Determine the [X, Y] coordinate at the center of the cell enclosing the given text.  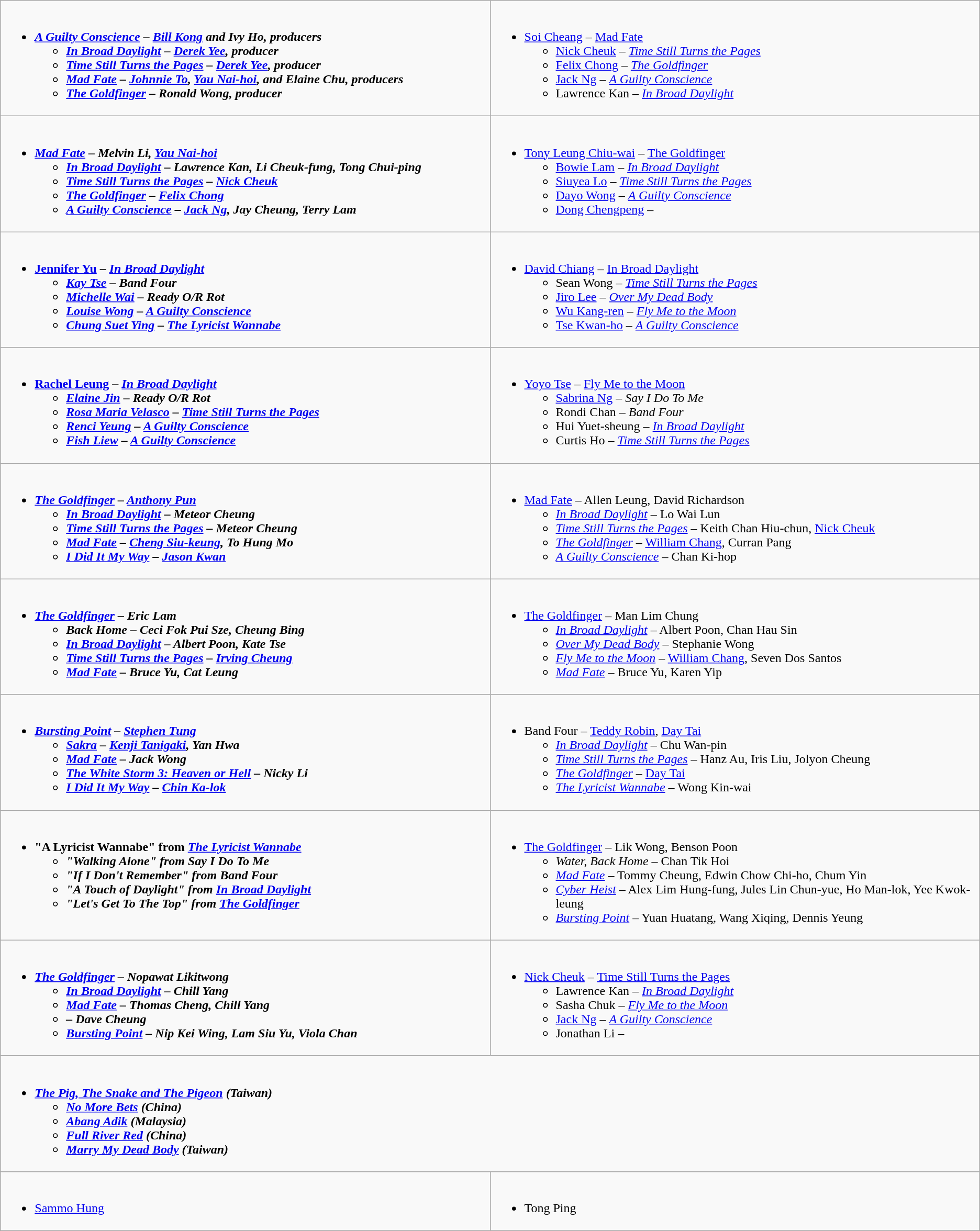
Nick Cheuk – Time Still Turns the Pages Lawrence Kan – In Broad DaylightSasha Chuk – Fly Me to the MoonJack Ng – A Guilty ConscienceJonathan Li – [735, 998]
The Pig, The Snake and The Pigeon (Taiwan) No More Bets (China)Abang Adik (Malaysia)Full River Red (China)Marry My Dead Body (Taiwan) [490, 1114]
Sammo Hung [245, 1201]
Tong Ping [735, 1201]
